From the cell containing the given text, extract its center point as [X, Y] coordinate. 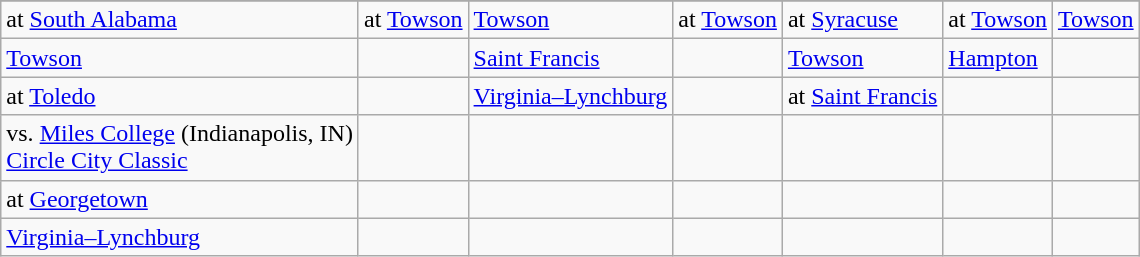
at Saint Francis [862, 96]
Hampton [998, 58]
at Toledo [180, 96]
Saint Francis [570, 58]
at Syracuse [862, 20]
vs. Miles College (Indianapolis, IN)Circle City Classic [180, 148]
at Georgetown [180, 199]
at South Alabama [180, 20]
